Capture the cell that displays the provided text and extract its [X, Y] central coordinate. 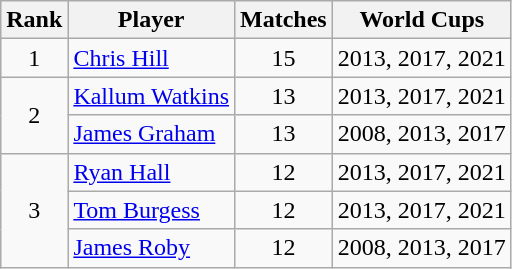
Rank [34, 20]
James Graham [152, 134]
Kallum Watkins [152, 96]
World Cups [422, 20]
Tom Burgess [152, 210]
1 [34, 58]
James Roby [152, 248]
Chris Hill [152, 58]
Ryan Hall [152, 172]
3 [34, 210]
Player [152, 20]
15 [284, 58]
Matches [284, 20]
2 [34, 115]
